Pinpoint the cell where the given text exists, returning its [x, y] midpoint coordinate. 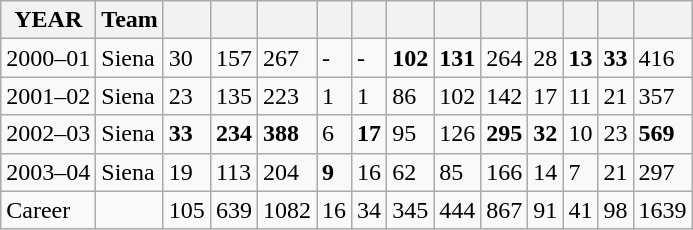
416 [662, 58]
131 [458, 58]
223 [286, 96]
2002–03 [48, 134]
113 [234, 172]
2000–01 [48, 58]
62 [410, 172]
388 [286, 134]
2003–04 [48, 172]
345 [410, 210]
444 [458, 210]
1082 [286, 210]
19 [186, 172]
95 [410, 134]
30 [186, 58]
Team [130, 20]
32 [546, 134]
Career [48, 210]
357 [662, 96]
85 [458, 172]
41 [580, 210]
267 [286, 58]
234 [234, 134]
13 [580, 58]
91 [546, 210]
867 [504, 210]
98 [616, 210]
126 [458, 134]
569 [662, 134]
1639 [662, 210]
135 [234, 96]
166 [504, 172]
11 [580, 96]
86 [410, 96]
204 [286, 172]
142 [504, 96]
105 [186, 210]
YEAR [48, 20]
28 [546, 58]
157 [234, 58]
297 [662, 172]
14 [546, 172]
6 [334, 134]
34 [370, 210]
264 [504, 58]
9 [334, 172]
10 [580, 134]
7 [580, 172]
2001–02 [48, 96]
295 [504, 134]
639 [234, 210]
